Return [x, y] of the center of cell containing provided text 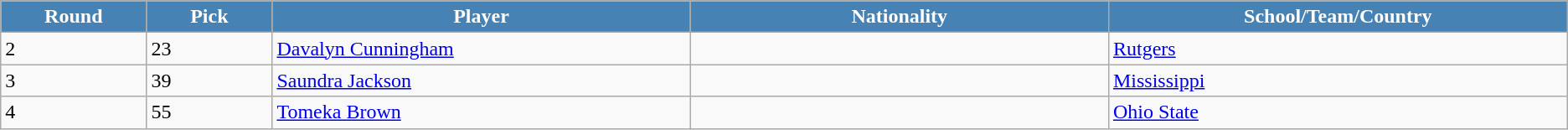
3 [74, 81]
Davalyn Cunningham [481, 49]
39 [209, 81]
Round [74, 17]
23 [209, 49]
4 [74, 112]
Rutgers [1338, 49]
Saundra Jackson [481, 81]
2 [74, 49]
55 [209, 112]
Pick [209, 17]
Tomeka Brown [481, 112]
School/Team/Country [1338, 17]
Mississippi [1338, 81]
Ohio State [1338, 112]
Nationality [900, 17]
Player [481, 17]
